For the text-containing cell, return its midpoint in (X, Y) coordinate format. 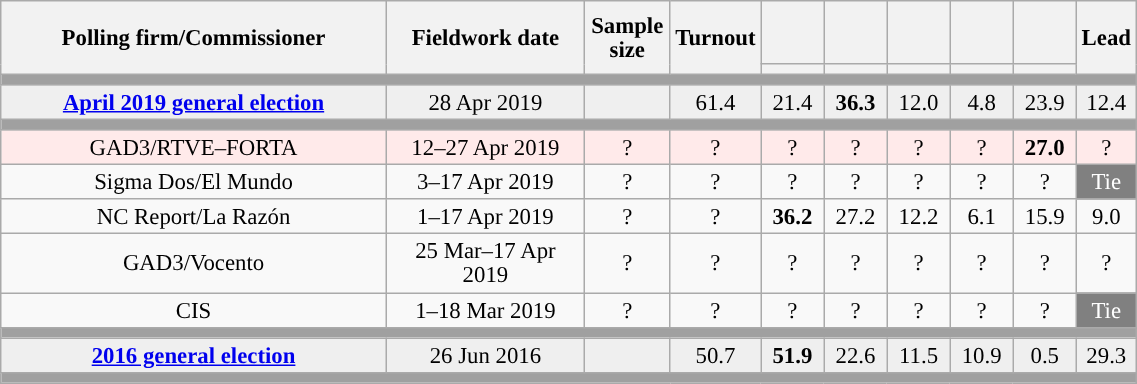
36.2 (792, 218)
1–17 Apr 2019 (485, 218)
12.0 (918, 102)
Lead (1106, 38)
25 Mar–17 Apr 2019 (485, 264)
15.9 (1044, 218)
61.4 (716, 102)
27.0 (1044, 148)
12–27 Apr 2019 (485, 148)
1–18 Mar 2019 (485, 310)
GAD3/RTVE–FORTA (194, 148)
April 2019 general election (194, 102)
0.5 (1044, 356)
GAD3/Vocento (194, 264)
Fieldwork date (485, 38)
2016 general election (194, 356)
26 Jun 2016 (485, 356)
28 Apr 2019 (485, 102)
Sample size (627, 38)
23.9 (1044, 102)
Polling firm/Commissioner (194, 38)
12.4 (1106, 102)
29.3 (1106, 356)
12.2 (918, 218)
21.4 (792, 102)
3–17 Apr 2019 (485, 182)
NC Report/La Razón (194, 218)
CIS (194, 310)
51.9 (792, 356)
6.1 (982, 218)
Turnout (716, 38)
36.3 (856, 102)
11.5 (918, 356)
Sigma Dos/El Mundo (194, 182)
22.6 (856, 356)
4.8 (982, 102)
50.7 (716, 356)
27.2 (856, 218)
9.0 (1106, 218)
10.9 (982, 356)
